Return the [x, y] coordinate for the center point of the cell that contains the specified text.  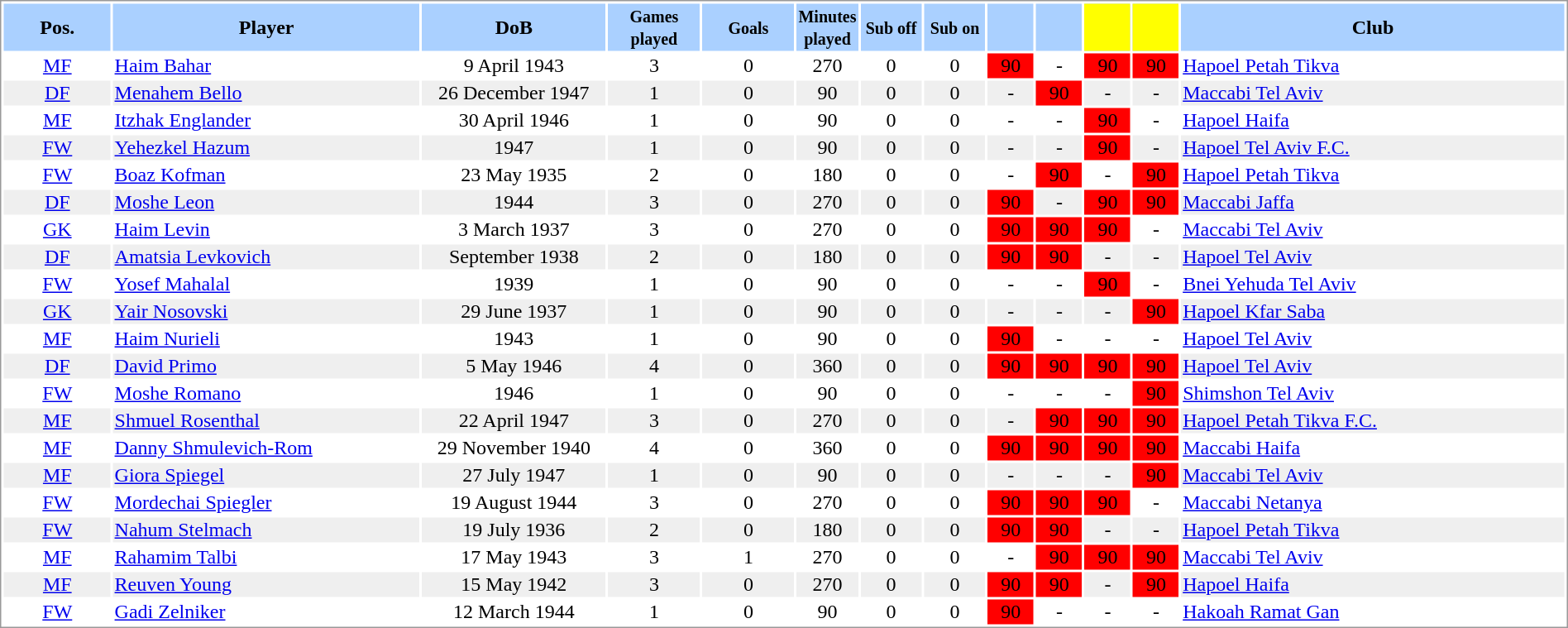
Shmuel Rosenthal [266, 421]
1947 [514, 148]
Nahum Stelmach [266, 530]
12 March 1944 [514, 611]
Minutesplayed [827, 26]
DoB [514, 26]
Rahamim Talbi [266, 557]
Menahem Bello [266, 93]
22 April 1947 [514, 421]
Shimshon Tel Aviv [1373, 393]
5 May 1946 [514, 367]
Yehezkel Hazum [266, 148]
Hapoel Kfar Saba [1373, 312]
Hapoel Tel Aviv F.C. [1373, 148]
Moshe Romano [266, 393]
Mordechai Spiegler [266, 502]
Maccabi Netanya [1373, 502]
Haim Nurieli [266, 338]
September 1938 [514, 257]
Danny Shmulevich-Rom [266, 448]
26 December 1947 [514, 93]
Hakoah Ramat Gan [1373, 611]
Sub on [955, 26]
Sub off [892, 26]
Haim Bahar [266, 65]
1944 [514, 203]
Yosef Mahalal [266, 284]
Player [266, 26]
Itzhak Englander [266, 120]
19 July 1936 [514, 530]
Bnei Yehuda Tel Aviv [1373, 284]
David Primo [266, 367]
3 March 1937 [514, 229]
23 May 1935 [514, 175]
Club [1373, 26]
Maccabi Jaffa [1373, 203]
9 April 1943 [514, 65]
17 May 1943 [514, 557]
Maccabi Haifa [1373, 448]
Gamesplayed [653, 26]
29 June 1937 [514, 312]
1939 [514, 284]
30 April 1946 [514, 120]
19 August 1944 [514, 502]
Boaz Kofman [266, 175]
Giora Spiegel [266, 476]
Haim Levin [266, 229]
Moshe Leon [266, 203]
Goals [748, 26]
Hapoel Petah Tikva F.C. [1373, 421]
29 November 1940 [514, 448]
Gadi Zelniker [266, 611]
1946 [514, 393]
Yair Nosovski [266, 312]
Reuven Young [266, 585]
27 July 1947 [514, 476]
1943 [514, 338]
15 May 1942 [514, 585]
Amatsia Levkovich [266, 257]
Pos. [57, 26]
